Pinpoint the cell where the given text exists, returning its [x, y] midpoint coordinate. 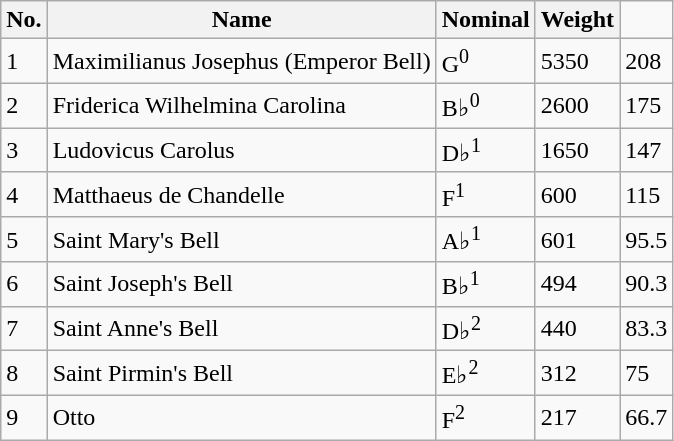
B♭1 [486, 284]
217 [577, 418]
Saint Mary's Bell [242, 240]
B♭0 [486, 106]
1650 [577, 150]
95.5 [646, 240]
D♭1 [486, 150]
5350 [577, 62]
Saint Anne's Bell [242, 328]
Maximilianus Josephus (Emperor Bell) [242, 62]
Weight [577, 20]
175 [646, 106]
7 [24, 328]
2600 [577, 106]
440 [577, 328]
F1 [486, 194]
75 [646, 374]
E♭2 [486, 374]
9 [24, 418]
208 [646, 62]
90.3 [646, 284]
600 [577, 194]
Saint Joseph's Bell [242, 284]
5 [24, 240]
4 [24, 194]
601 [577, 240]
2 [24, 106]
Friderica Wilhelmina Carolina [242, 106]
8 [24, 374]
Otto [242, 418]
312 [577, 374]
D♭2 [486, 328]
Ludovicus Carolus [242, 150]
Nominal [486, 20]
83.3 [646, 328]
66.7 [646, 418]
No. [24, 20]
A♭1 [486, 240]
494 [577, 284]
F2 [486, 418]
Saint Pirmin's Bell [242, 374]
115 [646, 194]
Name [242, 20]
147 [646, 150]
G0 [486, 62]
6 [24, 284]
3 [24, 150]
Matthaeus de Chandelle [242, 194]
1 [24, 62]
